From the cell containing the given text, extract its center point as [x, y] coordinate. 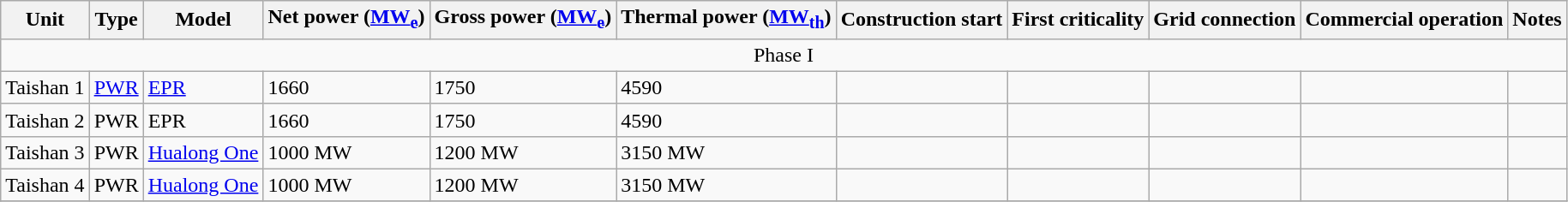
Net power (MWe) [346, 20]
Notes [1537, 20]
Type [117, 20]
Thermal power (MWth) [726, 20]
Unit [45, 20]
Phase I [784, 55]
Gross power (MWe) [523, 20]
Taishan 2 [45, 120]
Taishan 1 [45, 87]
Commercial operation [1404, 20]
Model [203, 20]
Construction start [922, 20]
Grid connection [1224, 20]
Taishan 4 [45, 185]
First criticality [1078, 20]
Taishan 3 [45, 152]
